Pinpoint the cell where the given text exists, returning its (X, Y) midpoint coordinate. 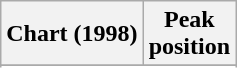
Peakposition (189, 34)
Chart (1998) (72, 34)
